Pinpoint the cell where the given text exists, returning its [X, Y] midpoint coordinate. 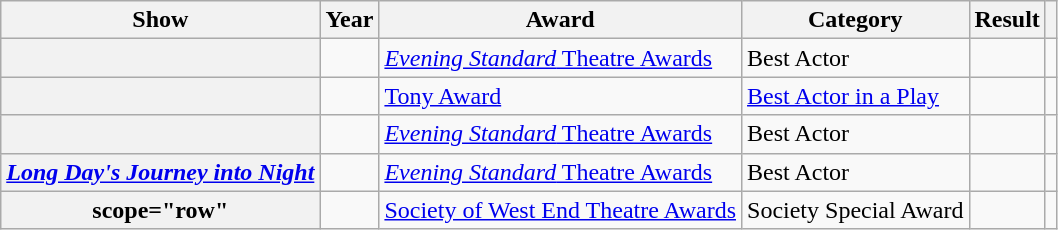
Award [560, 20]
Result [1007, 20]
Best Actor in a Play [856, 96]
Society Special Award [856, 210]
Tony Award [560, 96]
Category [856, 20]
Long Day's Journey into Night [160, 172]
scope="row" [160, 210]
Year [350, 20]
Show [160, 20]
Society of West End Theatre Awards [560, 210]
